Search for the cell housing the specified text and yield its (x, y) center coordinate. 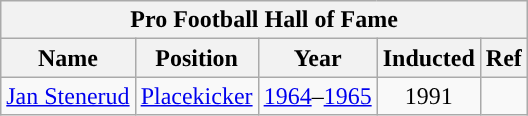
Jan Stenerud (68, 96)
1964–1965 (318, 96)
Placekicker (196, 96)
1991 (428, 96)
Pro Football Hall of Fame (264, 20)
Position (196, 58)
Ref (504, 58)
Name (68, 58)
Year (318, 58)
Inducted (428, 58)
